Provide the [X, Y] coordinate of the cell's center where the given text is located.  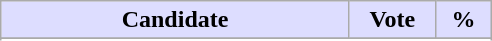
% [463, 20]
Candidate [176, 20]
Vote [392, 20]
